Capture the cell that displays the provided text and extract its [X, Y] central coordinate. 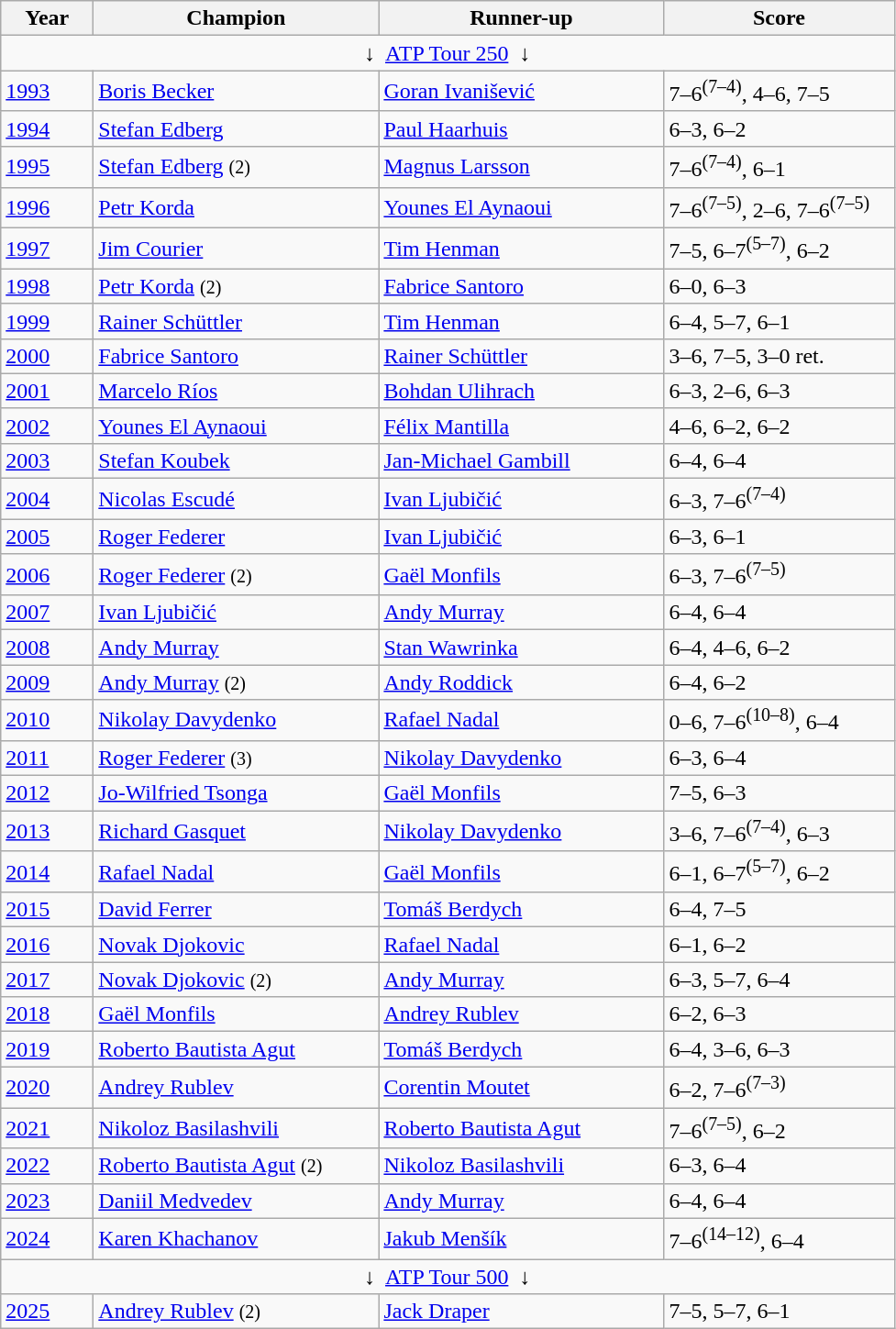
7–5, 6–3 [780, 793]
1994 [48, 128]
Jakub Menšík [521, 1238]
Jim Courier [237, 249]
Andy Murray (2) [237, 682]
2019 [48, 1049]
2015 [48, 910]
1998 [48, 286]
6–1, 6–7(5–7), 6–2 [780, 871]
7–5, 6–7(5–7), 6–2 [780, 249]
Champion [237, 18]
2016 [48, 945]
6–4, 3–6, 6–3 [780, 1049]
Karen Khachanov [237, 1238]
Boris Becker [237, 92]
3–6, 7–6(7–4), 6–3 [780, 831]
Félix Mantilla [521, 426]
2014 [48, 871]
7–6(7–4), 6–1 [780, 167]
Roger Federer [237, 537]
Jo-Wilfried Tsonga [237, 793]
2009 [48, 682]
6–4, 7–5 [780, 910]
Stefan Koubek [237, 460]
Score [780, 18]
7–6(7–5), 2–6, 7–6(7–5) [780, 207]
↓ ATP Tour 250 ↓ [448, 53]
2005 [48, 537]
Stefan Edberg (2) [237, 167]
6–3, 7–6(7–5) [780, 574]
7–6(7–5), 6–2 [780, 1128]
2013 [48, 831]
Runner-up [521, 18]
6–4, 5–7, 6–1 [780, 321]
Novak Djokovic [237, 945]
1995 [48, 167]
Petr Korda [237, 207]
6–3, 7–6(7–4) [780, 499]
6–0, 6–3 [780, 286]
Petr Korda (2) [237, 286]
2022 [48, 1166]
Roger Federer (2) [237, 574]
6–4, 6–2 [780, 682]
Roberto Bautista Agut (2) [237, 1166]
Year [48, 18]
2008 [48, 648]
4–6, 6–2, 6–2 [780, 426]
Andrey Rublev (2) [237, 1312]
Magnus Larsson [521, 167]
Corentin Moutet [521, 1088]
2003 [48, 460]
2010 [48, 721]
Richard Gasquet [237, 831]
1997 [48, 249]
3–6, 7–5, 3–0 ret. [780, 356]
Roger Federer (3) [237, 758]
2011 [48, 758]
David Ferrer [237, 910]
2001 [48, 391]
2020 [48, 1088]
1996 [48, 207]
2017 [48, 980]
6–1, 6–2 [780, 945]
Andy Roddick [521, 682]
2000 [48, 356]
6–3, 2–6, 6–3 [780, 391]
2021 [48, 1128]
1993 [48, 92]
1999 [48, 321]
Novak Djokovic (2) [237, 980]
↓ ATP Tour 500 ↓ [448, 1277]
7–5, 5–7, 6–1 [780, 1312]
Marcelo Ríos [237, 391]
6–2, 6–3 [780, 1014]
2006 [48, 574]
7–6(7–4), 4–6, 7–5 [780, 92]
7–6(14–12), 6–4 [780, 1238]
Nicolas Escudé [237, 499]
6–3, 6–2 [780, 128]
2024 [48, 1238]
0–6, 7–6(10–8), 6–4 [780, 721]
2002 [48, 426]
Goran Ivanišević [521, 92]
Stan Wawrinka [521, 648]
Paul Haarhuis [521, 128]
2004 [48, 499]
2018 [48, 1014]
2025 [48, 1312]
6–3, 5–7, 6–4 [780, 980]
2023 [48, 1201]
2007 [48, 613]
Bohdan Ulihrach [521, 391]
Jack Draper [521, 1312]
6–2, 7–6(7–3) [780, 1088]
Daniil Medvedev [237, 1201]
Jan-Michael Gambill [521, 460]
6–3, 6–1 [780, 537]
Stefan Edberg [237, 128]
2012 [48, 793]
6–4, 4–6, 6–2 [780, 648]
